Return the [X, Y] coordinate for the center point of the cell that contains the specified text.  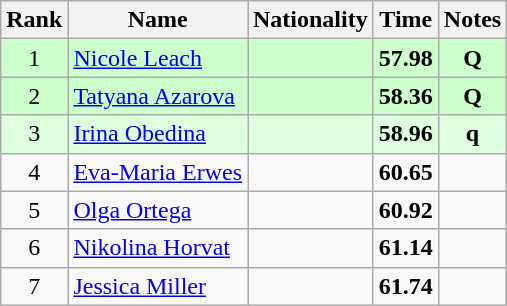
Tatyana Azarova [158, 96]
58.96 [406, 134]
1 [34, 58]
57.98 [406, 58]
Name [158, 20]
Nicole Leach [158, 58]
2 [34, 96]
Rank [34, 20]
7 [34, 286]
60.92 [406, 210]
Irina Obedina [158, 134]
4 [34, 172]
6 [34, 248]
60.65 [406, 172]
5 [34, 210]
Nationality [311, 20]
Time [406, 20]
q [472, 134]
58.36 [406, 96]
61.14 [406, 248]
Olga Ortega [158, 210]
Jessica Miller [158, 286]
Nikolina Horvat [158, 248]
Eva-Maria Erwes [158, 172]
61.74 [406, 286]
3 [34, 134]
Notes [472, 20]
